From the cell containing the given text, extract its center point as (x, y) coordinate. 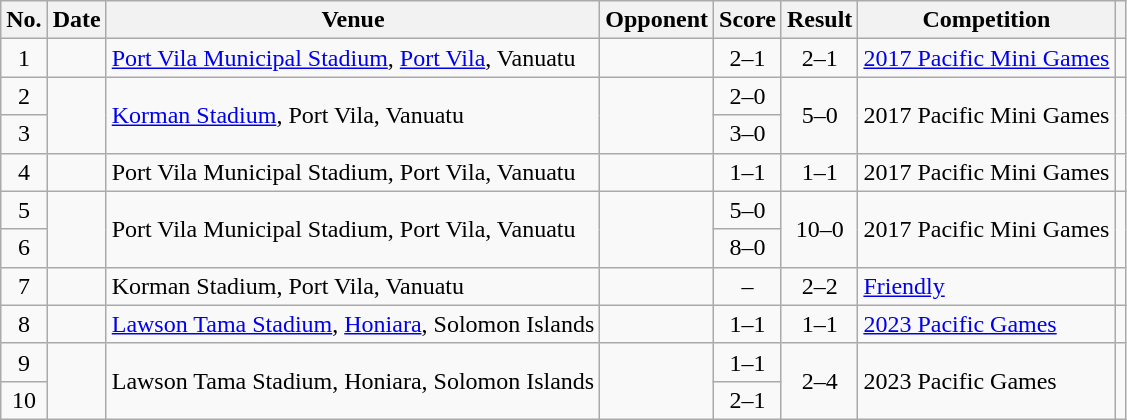
Competition (986, 20)
9 (24, 362)
Score (748, 20)
2 (24, 96)
4 (24, 172)
No. (24, 20)
3 (24, 134)
Friendly (986, 286)
Result (819, 20)
8–0 (748, 248)
7 (24, 286)
Date (76, 20)
10–0 (819, 229)
3–0 (748, 134)
6 (24, 248)
2–2 (819, 286)
Opponent (657, 20)
2–0 (748, 96)
2–4 (819, 381)
8 (24, 324)
5 (24, 210)
1 (24, 58)
– (748, 286)
Venue (353, 20)
10 (24, 400)
